Locate the cell with the specified text and output its (X, Y) center coordinate. 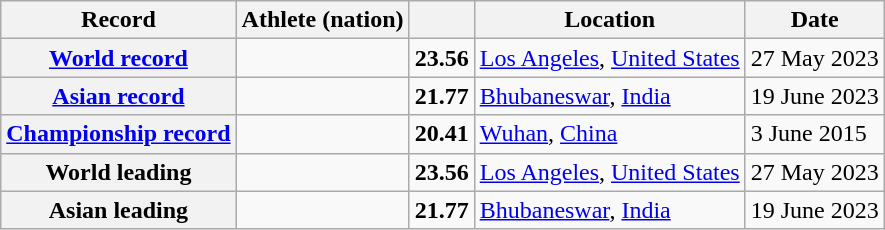
Asian record (118, 96)
Date (814, 20)
Championship record (118, 134)
World leading (118, 172)
Wuhan, China (610, 134)
Location (610, 20)
World record (118, 58)
Asian leading (118, 210)
3 June 2015 (814, 134)
Record (118, 20)
Athlete (nation) (322, 20)
20.41 (442, 134)
